Provide the [x, y] coordinate of the cell's center where the given text is located.  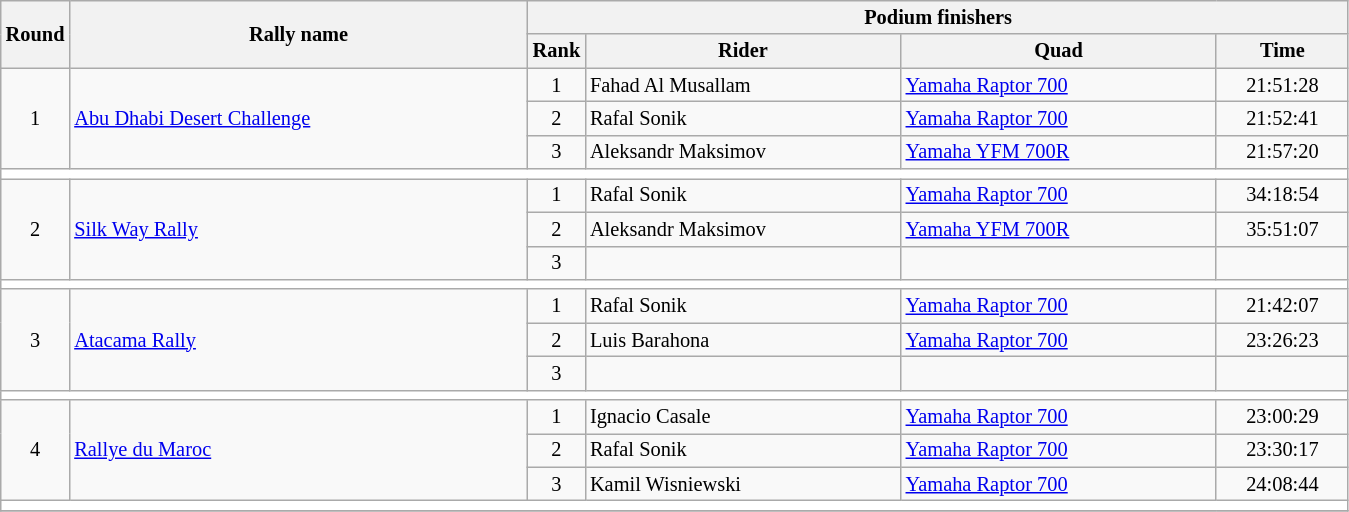
Podium finishers [938, 17]
Kamil Wisniewski [743, 484]
Abu Dhabi Desert Challenge [298, 118]
4 [36, 450]
Rider [743, 51]
Rallye du Maroc [298, 450]
Ignacio Casale [743, 417]
21:51:28 [1282, 85]
23:00:29 [1282, 417]
35:51:07 [1282, 229]
21:57:20 [1282, 152]
21:52:41 [1282, 118]
Quad [1059, 51]
34:18:54 [1282, 195]
24:08:44 [1282, 484]
21:42:07 [1282, 306]
Time [1282, 51]
23:26:23 [1282, 340]
Luis Barahona [743, 340]
Fahad Al Musallam [743, 85]
Atacama Rally [298, 340]
23:30:17 [1282, 450]
Round [36, 34]
Rally name [298, 34]
Silk Way Rally [298, 228]
Rank [556, 51]
